Locate the cell with the specified text and output its (X, Y) center coordinate. 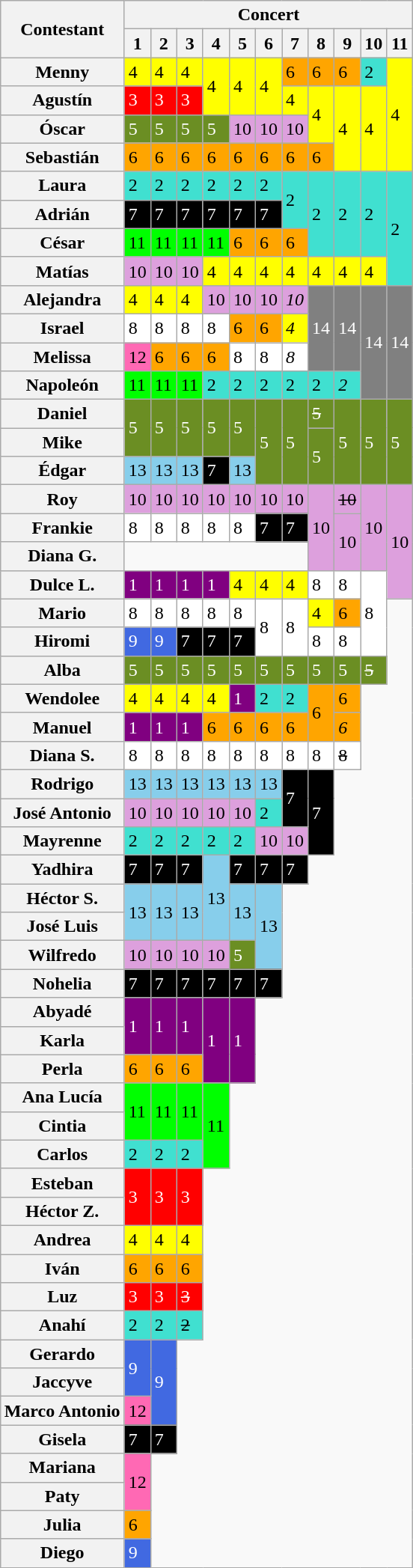
Marco Antonio (62, 1411)
César (62, 242)
Esteban (62, 1183)
Diana G. (62, 556)
Israel (62, 328)
Óscar (62, 129)
Mariana (62, 1468)
Dulce L. (62, 585)
Contestant (62, 29)
Ana Lucía (62, 1097)
Manuel (62, 727)
Wilfredo (62, 955)
Agustín (62, 100)
Hiromi (62, 641)
Wendolee (62, 698)
Concert (269, 15)
Daniel (62, 414)
Anahí (62, 1326)
Paty (62, 1496)
Adrián (62, 214)
Cintia (62, 1126)
Andrea (62, 1239)
Mario (62, 613)
Roy (62, 499)
Luz (62, 1297)
Diego (62, 1553)
Laura (62, 186)
Melissa (62, 357)
Mayrenne (62, 841)
Iván (62, 1269)
José Antonio (62, 812)
Diana S. (62, 755)
Héctor S. (62, 898)
Karla (62, 1040)
Perla (62, 1069)
Julia (62, 1525)
Matías (62, 271)
Édgar (62, 471)
Mike (62, 442)
José Luis (62, 927)
Abyadé (62, 1012)
Gisela (62, 1439)
Alejandra (62, 299)
Napoleón (62, 385)
Carlos (62, 1154)
Héctor Z. (62, 1211)
Menny (62, 72)
Yadhira (62, 870)
Sebastián (62, 157)
Jaccyve (62, 1382)
Rodrigo (62, 784)
Alba (62, 670)
Nohelia (62, 983)
Gerardo (62, 1354)
Frankie (62, 528)
